Return the [X, Y] coordinate for the center point of the cell that contains the specified text.  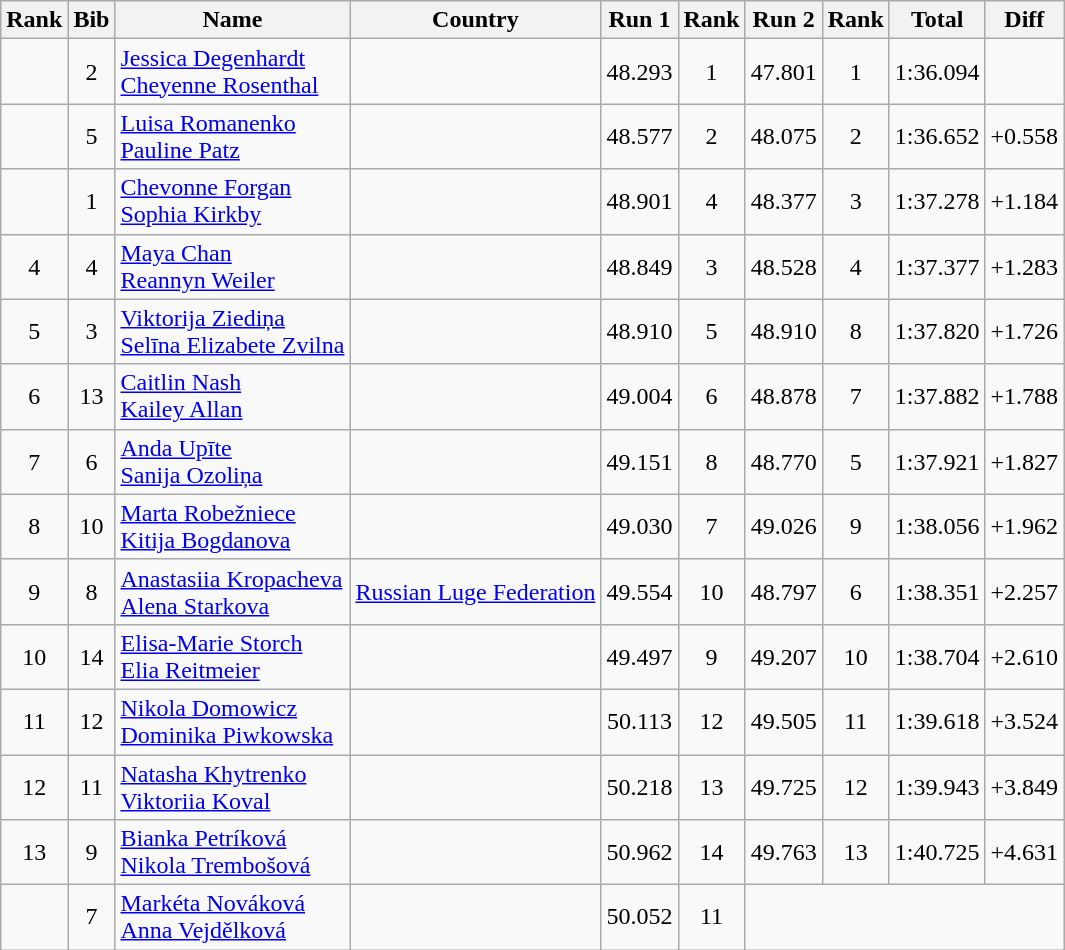
49.004 [640, 396]
Bianka PetríkováNikola Trembošová [232, 852]
49.151 [640, 462]
50.218 [640, 786]
1:37.820 [937, 332]
1:37.921 [937, 462]
Diff [1024, 20]
1:39.943 [937, 786]
Viktorija ZiediņaSelīna Elizabete Zvilna [232, 332]
+1.788 [1024, 396]
Chevonne ForganSophia Kirkby [232, 202]
48.797 [784, 592]
Natasha KhytrenkoViktoriia Koval [232, 786]
47.801 [784, 72]
+1.726 [1024, 332]
48.293 [640, 72]
Luisa RomanenkoPauline Patz [232, 136]
+1.184 [1024, 202]
1:38.056 [937, 526]
Maya ChanReannyn Weiler [232, 266]
Elisa-Marie StorchElia Reitmeier [232, 656]
1:38.351 [937, 592]
+0.558 [1024, 136]
1:36.652 [937, 136]
+1.827 [1024, 462]
49.030 [640, 526]
1:40.725 [937, 852]
+4.631 [1024, 852]
+3.849 [1024, 786]
Bib [92, 20]
Nikola DomowiczDominika Piwkowska [232, 722]
1:37.278 [937, 202]
50.052 [640, 918]
48.377 [784, 202]
Russian Luge Federation [476, 592]
48.075 [784, 136]
+1.283 [1024, 266]
49.026 [784, 526]
49.554 [640, 592]
48.528 [784, 266]
1:39.618 [937, 722]
50.113 [640, 722]
49.497 [640, 656]
48.878 [784, 396]
Name [232, 20]
50.962 [640, 852]
49.725 [784, 786]
Run 2 [784, 20]
1:37.882 [937, 396]
Marta RobežnieceKitija Bogdanova [232, 526]
49.207 [784, 656]
+1.962 [1024, 526]
Anda UpīteSanija Ozoliņa [232, 462]
1:36.094 [937, 72]
Markéta NovákováAnna Vejdělková [232, 918]
48.577 [640, 136]
Jessica DegenhardtCheyenne Rosenthal [232, 72]
Run 1 [640, 20]
1:37.377 [937, 266]
Country [476, 20]
49.763 [784, 852]
+2.257 [1024, 592]
48.901 [640, 202]
48.770 [784, 462]
+2.610 [1024, 656]
+3.524 [1024, 722]
49.505 [784, 722]
1:38.704 [937, 656]
Caitlin NashKailey Allan [232, 396]
Anastasiia KropachevaAlena Starkova [232, 592]
48.849 [640, 266]
Total [937, 20]
